Output the (x, y) coordinate of the center of the cell containing the given text.  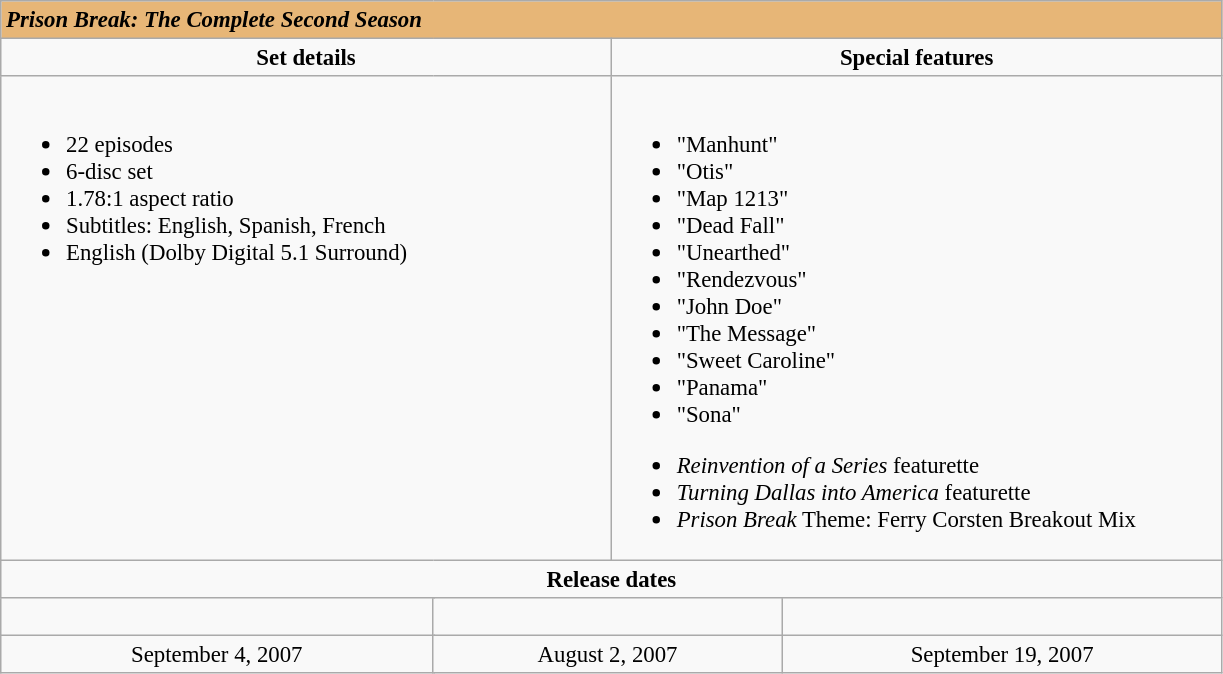
September 19, 2007 (1002, 654)
September 4, 2007 (217, 654)
Special features (916, 58)
Set details (306, 58)
Prison Break: The Complete Second Season (612, 20)
Release dates (612, 579)
August 2, 2007 (608, 654)
22 episodes6-disc set1.78:1 aspect ratioSubtitles: English, Spanish, FrenchEnglish (Dolby Digital 5.1 Surround) (306, 318)
